Return the [X, Y] coordinate for the center point of the cell that contains the specified text.  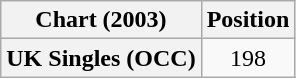
198 [248, 58]
UK Singles (OCC) [101, 58]
Position [248, 20]
Chart (2003) [101, 20]
